Detect which cell encompasses the target text, then output its [x, y] center coordinate. 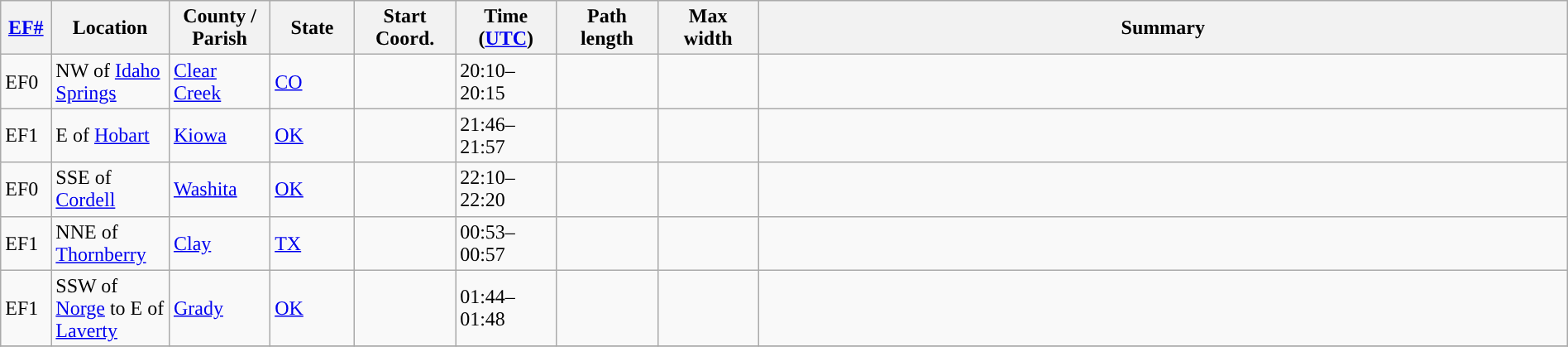
Kiowa [219, 136]
20:10–20:15 [506, 81]
CO [313, 81]
01:44–01:48 [506, 308]
SSW of Norge to E of Laverty [111, 308]
EF# [26, 28]
Grady [219, 308]
00:53–00:57 [506, 243]
Clay [219, 243]
Path length [607, 28]
E of Hobart [111, 136]
NW of Idaho Springs [111, 81]
22:10–22:20 [506, 189]
Time (UTC) [506, 28]
Washita [219, 189]
Location [111, 28]
State [313, 28]
Start Coord. [404, 28]
County / Parish [219, 28]
21:46–21:57 [506, 136]
TX [313, 243]
SSE of Cordell [111, 189]
Clear Creek [219, 81]
Max width [708, 28]
NNE of Thornberry [111, 243]
Summary [1163, 28]
